Detect which cell encompasses the target text, then output its (x, y) center coordinate. 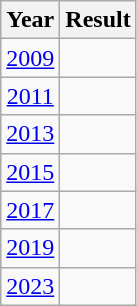
Year (30, 20)
2011 (30, 96)
2017 (30, 210)
2015 (30, 172)
2009 (30, 58)
2013 (30, 134)
Result (98, 20)
2019 (30, 248)
2023 (30, 286)
